For the text-containing cell, return its midpoint in (x, y) coordinate format. 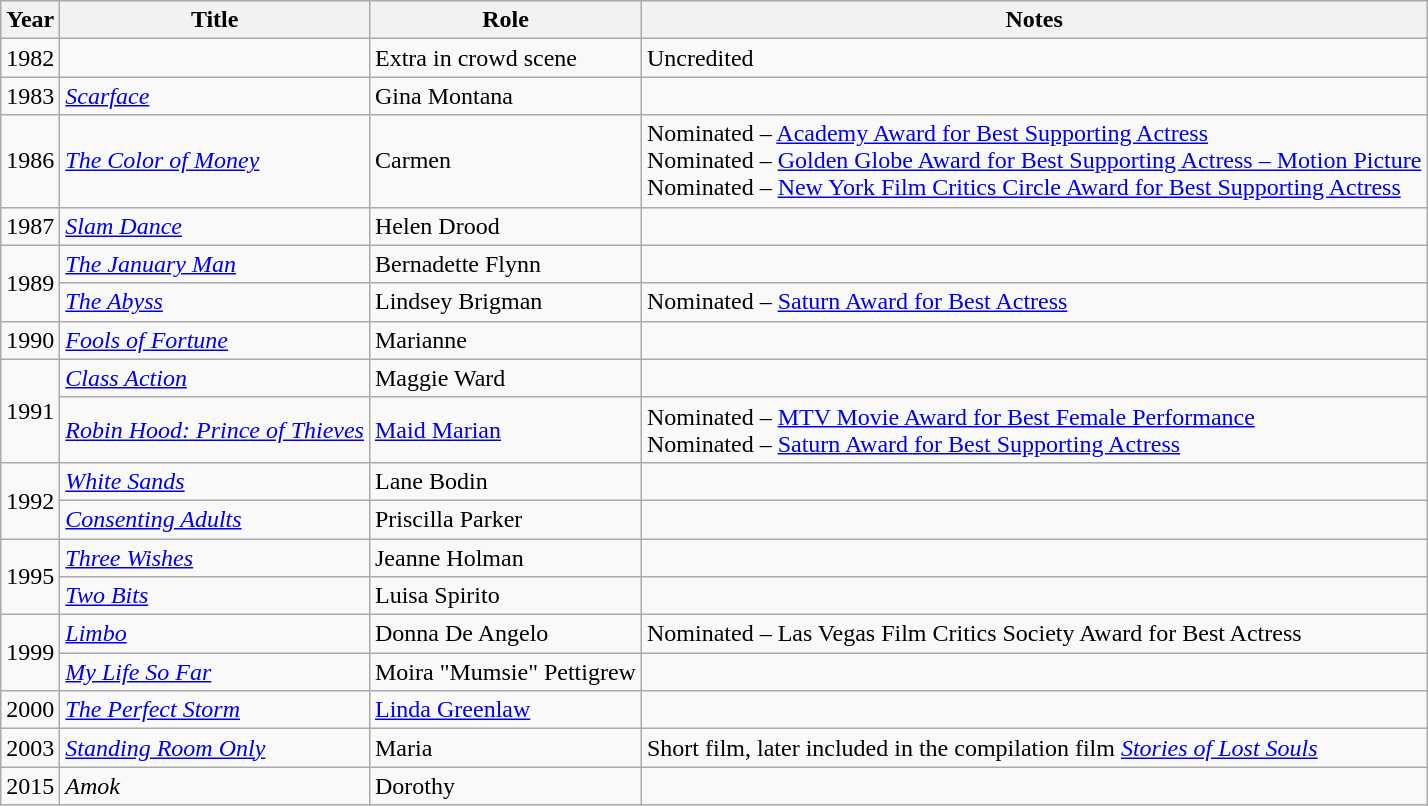
1992 (30, 500)
Class Action (215, 378)
Slam Dance (215, 226)
Short film, later included in the compilation film Stories of Lost Souls (1034, 748)
Three Wishes (215, 557)
1987 (30, 226)
Priscilla Parker (505, 519)
2003 (30, 748)
Maggie Ward (505, 378)
Nominated – Las Vegas Film Critics Society Award for Best Actress (1034, 634)
Luisa Spirito (505, 596)
White Sands (215, 481)
Dorothy (505, 786)
Amok (215, 786)
The Color of Money (215, 161)
Lane Bodin (505, 481)
Scarface (215, 96)
Uncredited (1034, 58)
Maid Marian (505, 430)
Linda Greenlaw (505, 710)
1982 (30, 58)
Lindsey Brigman (505, 302)
The January Man (215, 264)
Carmen (505, 161)
Gina Montana (505, 96)
Helen Drood (505, 226)
The Perfect Storm (215, 710)
2000 (30, 710)
Moira "Mumsie" Pettigrew (505, 672)
1989 (30, 283)
Limbo (215, 634)
Nominated – Saturn Award for Best Actress (1034, 302)
Extra in crowd scene (505, 58)
Marianne (505, 340)
Nominated – MTV Movie Award for Best Female PerformanceNominated – Saturn Award for Best Supporting Actress (1034, 430)
Role (505, 20)
1990 (30, 340)
1999 (30, 653)
Fools of Fortune (215, 340)
My Life So Far (215, 672)
Notes (1034, 20)
Standing Room Only (215, 748)
The Abyss (215, 302)
Bernadette Flynn (505, 264)
1995 (30, 576)
Consenting Adults (215, 519)
Two Bits (215, 596)
Donna De Angelo (505, 634)
Title (215, 20)
Maria (505, 748)
Jeanne Holman (505, 557)
1986 (30, 161)
2015 (30, 786)
Robin Hood: Prince of Thieves (215, 430)
1991 (30, 410)
Year (30, 20)
1983 (30, 96)
